Capture the cell that displays the provided text and extract its (X, Y) central coordinate. 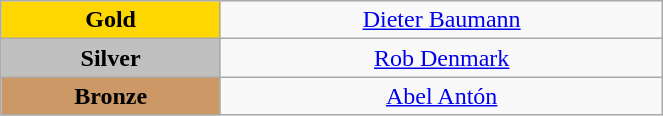
Gold (111, 20)
Dieter Baumann (441, 20)
Rob Denmark (441, 58)
Bronze (111, 96)
Silver (111, 58)
Abel Antón (441, 96)
